Capture the cell that displays the provided text and extract its [X, Y] central coordinate. 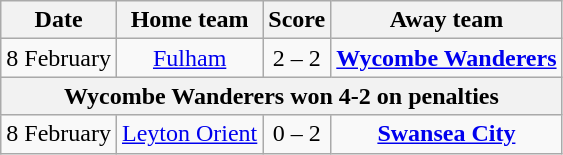
Wycombe Wanderers [446, 58]
0 – 2 [297, 134]
Away team [446, 20]
Date [59, 20]
Home team [189, 20]
Wycombe Wanderers won 4-2 on penalties [282, 96]
Score [297, 20]
2 – 2 [297, 58]
Fulham [189, 58]
Leyton Orient [189, 134]
Swansea City [446, 134]
